Extract the (x, y) coordinate from the center of the cell holding the provided text.  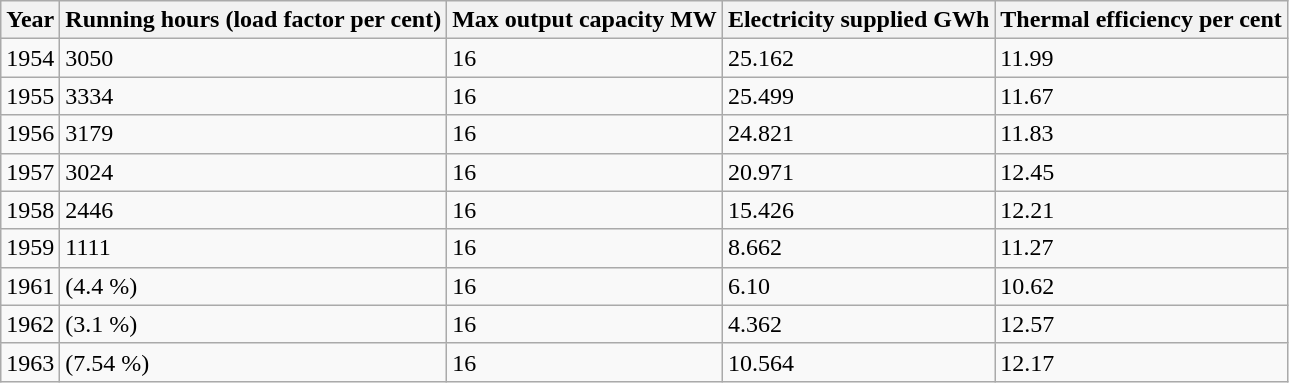
11.99 (1142, 58)
Electricity supplied GWh (858, 20)
(4.4 %) (254, 286)
25.162 (858, 58)
Year (30, 20)
8.662 (858, 248)
24.821 (858, 134)
Running hours (load factor per cent) (254, 20)
1958 (30, 210)
11.83 (1142, 134)
1962 (30, 324)
(3.1 %) (254, 324)
3334 (254, 96)
(7.54 %) (254, 362)
Thermal efficiency per cent (1142, 20)
3024 (254, 172)
12.17 (1142, 362)
12.21 (1142, 210)
1963 (30, 362)
1961 (30, 286)
11.67 (1142, 96)
1957 (30, 172)
1956 (30, 134)
3179 (254, 134)
12.57 (1142, 324)
1111 (254, 248)
Max output capacity MW (585, 20)
1959 (30, 248)
20.971 (858, 172)
12.45 (1142, 172)
3050 (254, 58)
11.27 (1142, 248)
1955 (30, 96)
25.499 (858, 96)
15.426 (858, 210)
6.10 (858, 286)
4.362 (858, 324)
10.564 (858, 362)
10.62 (1142, 286)
2446 (254, 210)
1954 (30, 58)
